Return the [X, Y] coordinate for the center point of the cell that contains the specified text.  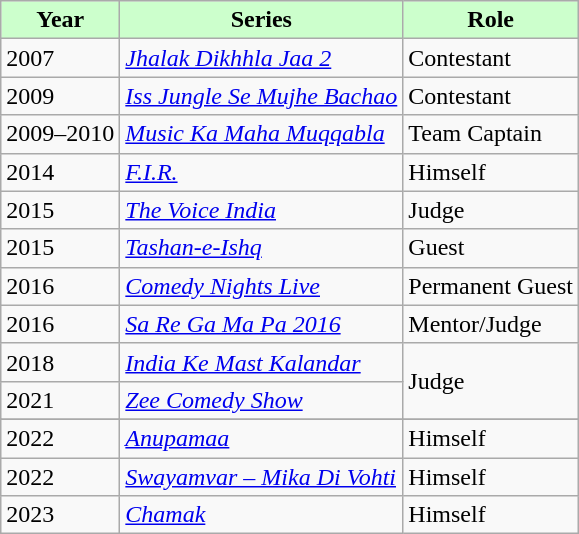
Mentor/Judge [491, 324]
Series [262, 20]
Tashan-e-Ishq [262, 248]
Sa Re Ga Ma Pa 2016 [262, 324]
Comedy Nights Live [262, 286]
Permanent Guest [491, 286]
India Ke Mast Kalandar [262, 362]
Zee Comedy Show [262, 400]
2009 [60, 96]
2021 [60, 400]
2023 [60, 515]
2007 [60, 58]
Role [491, 20]
Year [60, 20]
The Voice India [262, 210]
Team Captain [491, 134]
F.I.R. [262, 172]
Anupamaa [262, 438]
Guest [491, 248]
2018 [60, 362]
Iss Jungle Se Mujhe Bachao [262, 96]
Music Ka Maha Muqqabla [262, 134]
Jhalak Dikhhla Jaa 2 [262, 58]
2009–2010 [60, 134]
2014 [60, 172]
Swayamvar – Mika Di Vohti [262, 477]
Chamak [262, 515]
